Capture the cell that displays the provided text and extract its [X, Y] central coordinate. 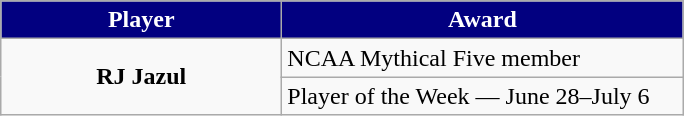
RJ Jazul [142, 77]
NCAA Mythical Five member [482, 58]
Award [482, 20]
Player [142, 20]
Player of the Week — June 28–July 6 [482, 96]
